Capture the cell that displays the provided text and extract its [X, Y] central coordinate. 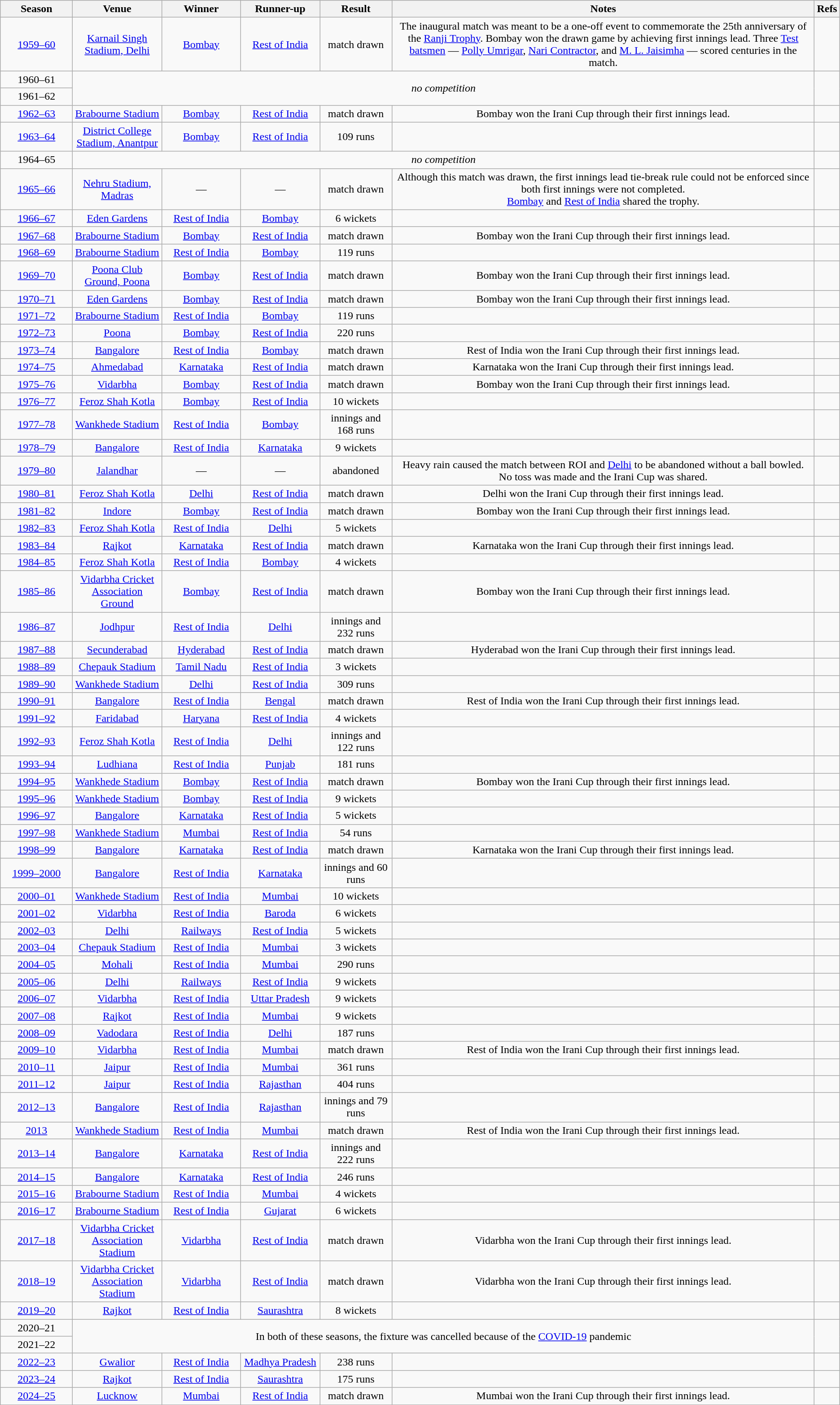
Indore [118, 511]
1990–91 [37, 701]
Jalandhar [118, 470]
Poona Club Ground, Poona [118, 276]
1985–86 [37, 591]
1974–75 [37, 367]
1984–85 [37, 562]
Result [355, 9]
1993–94 [37, 764]
2014–15 [37, 1177]
innings and 222 runs [355, 1154]
1965–66 [37, 189]
Ludhiana [118, 764]
54 runs [355, 833]
2006–07 [37, 999]
Baroda [280, 913]
1991–92 [37, 718]
innings and 79 runs [355, 1107]
Mumbai won the Irani Cup through their first innings lead. [603, 1396]
Tamil Nadu [201, 667]
1998–99 [37, 850]
Hyderabad [201, 650]
1969–70 [37, 276]
2001–02 [37, 913]
8 wickets [355, 1311]
Venue [118, 9]
1988–89 [37, 667]
1959–60 [37, 44]
2020–21 [37, 1328]
2013–14 [37, 1154]
1972–73 [37, 333]
2022–23 [37, 1362]
1961–62 [37, 97]
innings and 232 runs [355, 627]
175 runs [355, 1379]
1997–98 [37, 833]
246 runs [355, 1177]
2004–05 [37, 965]
1989–90 [37, 684]
Vidarbha Cricket Association Ground [118, 591]
Season [37, 9]
District College Stadium, Anantpur [118, 136]
2017–18 [37, 1240]
Punjab [280, 764]
Haryana [201, 718]
innings and 60 runs [355, 873]
Poona [118, 333]
404 runs [355, 1084]
Faridabad [118, 718]
Gujarat [280, 1211]
1978–79 [37, 448]
2019–20 [37, 1311]
1999–2000 [37, 873]
2009–10 [37, 1050]
Secunderabad [118, 650]
Refs [827, 9]
Nehru Stadium, Madras [118, 189]
1979–80 [37, 470]
Bengal [280, 701]
Gwalior [118, 1362]
1982–83 [37, 528]
Karnail Singh Stadium, Delhi [118, 44]
1966–67 [37, 218]
2023–24 [37, 1379]
Winner [201, 9]
Uttar Pradesh [280, 999]
2007–08 [37, 1016]
290 runs [355, 965]
1987–88 [37, 650]
1963–64 [37, 136]
Madhya Pradesh [280, 1362]
Delhi won the Irani Cup through their first innings lead. [603, 494]
2005–06 [37, 982]
238 runs [355, 1362]
1971–72 [37, 316]
2012–13 [37, 1107]
abandoned [355, 470]
1962–63 [37, 114]
1973–74 [37, 350]
220 runs [355, 333]
innings and 168 runs [355, 425]
Lucknow [118, 1396]
2003–04 [37, 948]
1995–96 [37, 799]
innings and 122 runs [355, 742]
1976–77 [37, 401]
2015–16 [37, 1194]
Heavy rain caused the match between ROI and Delhi to be abandoned without a ball bowled.No toss was made and the Irani Cup was shared. [603, 470]
1975–76 [37, 384]
2018–19 [37, 1282]
1983–84 [37, 545]
1970–71 [37, 299]
1960–61 [37, 79]
1968–69 [37, 252]
1980–81 [37, 494]
2021–22 [37, 1345]
1992–93 [37, 742]
1986–87 [37, 627]
In both of these seasons, the fixture was cancelled because of the COVID-19 pandemic [443, 1336]
Jodhpur [118, 627]
Notes [603, 9]
2016–17 [37, 1211]
1977–78 [37, 425]
1994–95 [37, 782]
181 runs [355, 764]
2002–03 [37, 931]
Vadodara [118, 1033]
Ahmedabad [118, 367]
Runner-up [280, 9]
309 runs [355, 684]
1996–97 [37, 816]
109 runs [355, 136]
361 runs [355, 1067]
2008–09 [37, 1033]
Mohali [118, 965]
1964–65 [37, 160]
2000–01 [37, 896]
2010–11 [37, 1067]
2011–12 [37, 1084]
187 runs [355, 1033]
2024–25 [37, 1396]
1967–68 [37, 235]
1981–82 [37, 511]
Hyderabad won the Irani Cup through their first innings lead. [603, 650]
2013 [37, 1130]
